For the text-containing cell, return its midpoint in (x, y) coordinate format. 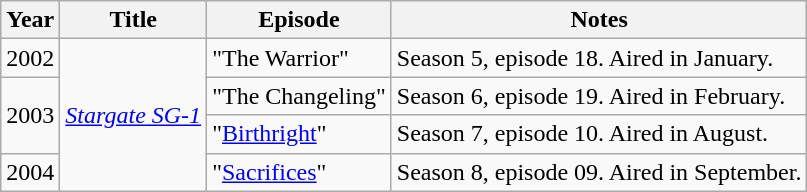
Stargate SG-1 (134, 115)
"Sacrifices" (300, 172)
Season 5, episode 18. Aired in January. (599, 58)
Episode (300, 20)
2002 (30, 58)
"The Changeling" (300, 96)
2004 (30, 172)
Season 7, episode 10. Aired in August. (599, 134)
2003 (30, 115)
Season 6, episode 19. Aired in February. (599, 96)
Notes (599, 20)
Title (134, 20)
Season 8, episode 09. Aired in September. (599, 172)
Year (30, 20)
"Birthright" (300, 134)
"The Warrior" (300, 58)
